Pinpoint the cell where the given text exists, returning its (x, y) midpoint coordinate. 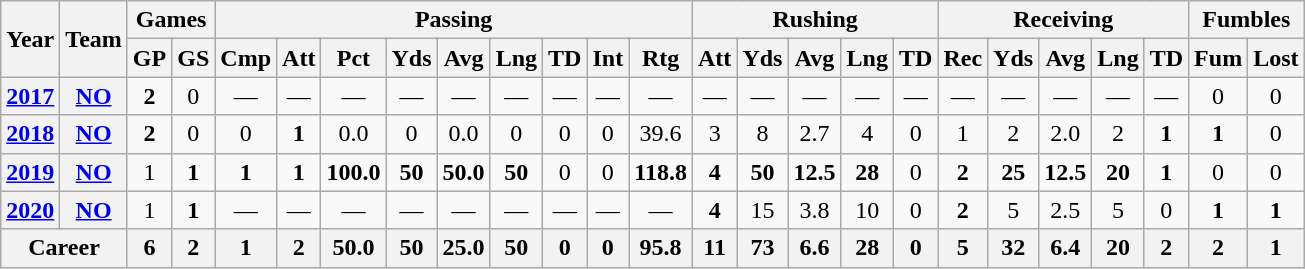
Rushing (814, 20)
2017 (30, 96)
2019 (30, 172)
3 (714, 134)
GS (194, 58)
Year (30, 39)
GP (149, 58)
3.8 (814, 210)
2.7 (814, 134)
39.6 (661, 134)
10 (867, 210)
32 (1014, 248)
6.6 (814, 248)
Passing (454, 20)
6 (149, 248)
Games (170, 20)
Fumbles (1246, 20)
Cmp (246, 58)
8 (762, 134)
Fum (1218, 58)
Lost (1276, 58)
Rtg (661, 58)
25 (1014, 172)
Receiving (1064, 20)
Int (608, 58)
Rec (963, 58)
2.5 (1066, 210)
95.8 (661, 248)
73 (762, 248)
6.4 (1066, 248)
2.0 (1066, 134)
11 (714, 248)
15 (762, 210)
2020 (30, 210)
Career (64, 248)
Pct (354, 58)
25.0 (464, 248)
100.0 (354, 172)
118.8 (661, 172)
2018 (30, 134)
Team (94, 39)
